Find where the given text appears and provide that cell's center as (X, Y) coordinate. 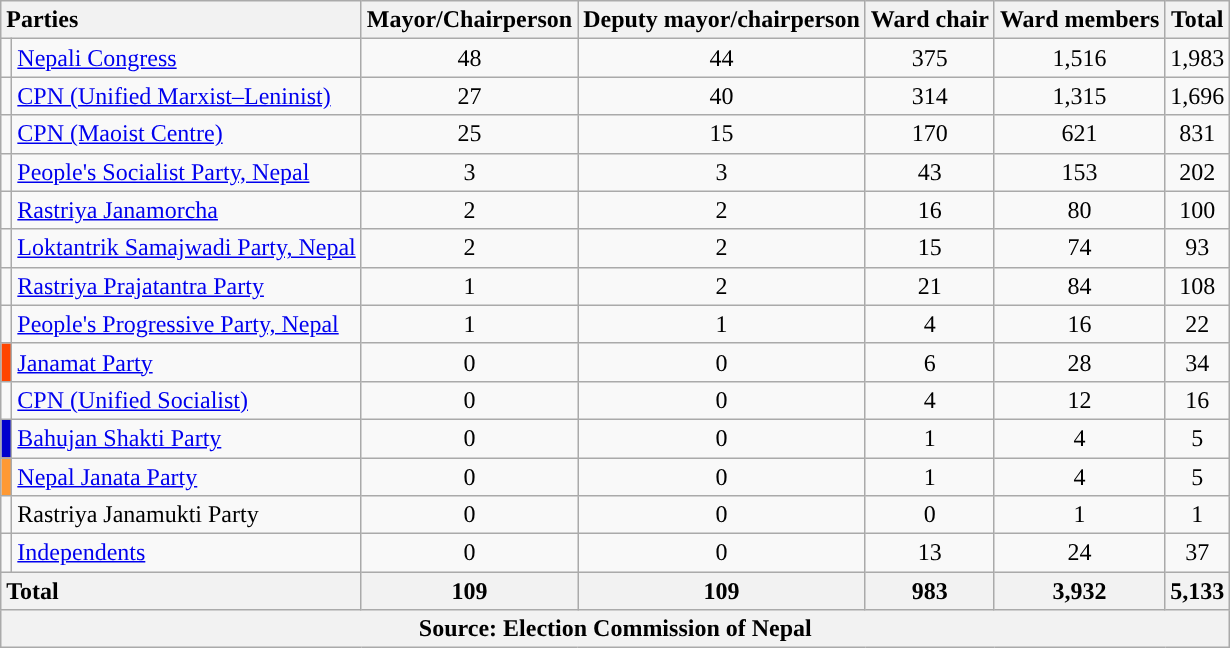
983 (930, 591)
202 (1198, 172)
1,983 (1198, 58)
People's Progressive Party, Nepal (186, 324)
3,932 (1079, 591)
Parties (181, 20)
Rastriya Janamukti Party (186, 515)
Loktantrik Samajwadi Party, Nepal (186, 248)
74 (1079, 248)
CPN (Unified Marxist–Leninist) (186, 96)
5,133 (1198, 591)
93 (1198, 248)
Nepal Janata Party (186, 477)
Rastriya Prajatantra Party (186, 286)
84 (1079, 286)
CPN (Unified Socialist) (186, 400)
1,315 (1079, 96)
831 (1198, 134)
48 (469, 58)
People's Socialist Party, Nepal (186, 172)
80 (1079, 210)
621 (1079, 134)
22 (1198, 324)
43 (930, 172)
1,696 (1198, 96)
Bahujan Shakti Party (186, 438)
21 (930, 286)
6 (930, 362)
100 (1198, 210)
108 (1198, 286)
Source: Election Commission of Nepal (616, 629)
Mayor/Chairperson (469, 20)
Ward members (1079, 20)
28 (1079, 362)
34 (1198, 362)
Independents (186, 553)
Ward chair (930, 20)
24 (1079, 553)
170 (930, 134)
Rastriya Janamorcha (186, 210)
37 (1198, 553)
Nepali Congress (186, 58)
13 (930, 553)
12 (1079, 400)
25 (469, 134)
40 (722, 96)
314 (930, 96)
27 (469, 96)
1,516 (1079, 58)
375 (930, 58)
153 (1079, 172)
Deputy mayor/chairperson (722, 20)
44 (722, 58)
Janamat Party (186, 362)
CPN (Maoist Centre) (186, 134)
